Scan for the cell matching the given text and deliver its (X, Y) coordinate at center. 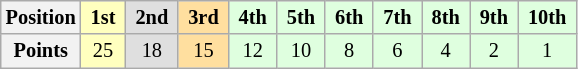
Points (41, 51)
15 (203, 51)
10 (301, 51)
4th (253, 17)
10th (547, 17)
25 (104, 51)
1st (104, 17)
3rd (203, 17)
1 (547, 51)
7th (397, 17)
Position (41, 17)
6 (397, 51)
6th (349, 17)
12 (253, 51)
18 (152, 51)
2nd (152, 17)
2 (494, 51)
4 (446, 51)
9th (494, 17)
8th (446, 17)
8 (349, 51)
5th (301, 17)
